Search for the cell housing the specified text and yield its (X, Y) center coordinate. 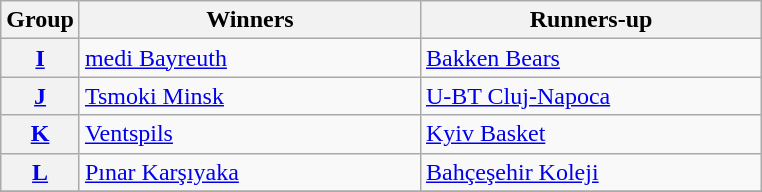
Kyiv Basket (590, 134)
Bahçeşehir Koleji (590, 172)
I (40, 58)
medi Bayreuth (250, 58)
Group (40, 20)
K (40, 134)
Bakken Bears (590, 58)
L (40, 172)
Ventspils (250, 134)
Pınar Karşıyaka (250, 172)
Tsmoki Minsk (250, 96)
U-BT Cluj-Napoca (590, 96)
Runners-up (590, 20)
J (40, 96)
Winners (250, 20)
